Provide the (x, y) coordinate of the cell's center where the given text is located.  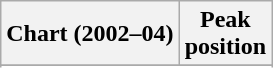
Chart (2002–04) (90, 34)
Peak position (225, 34)
